Return [x, y] of the center of cell containing provided text 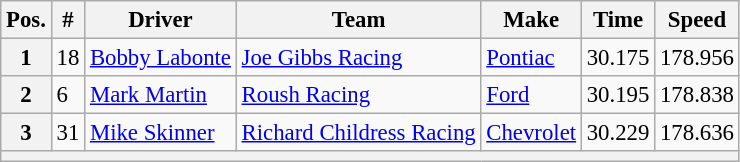
Richard Childress Racing [358, 133]
Joe Gibbs Racing [358, 58]
Ford [531, 95]
# [68, 20]
Mike Skinner [161, 133]
3 [26, 133]
2 [26, 95]
18 [68, 58]
178.838 [698, 95]
Chevrolet [531, 133]
6 [68, 95]
Pontiac [531, 58]
30.195 [618, 95]
31 [68, 133]
Bobby Labonte [161, 58]
178.956 [698, 58]
Roush Racing [358, 95]
Speed [698, 20]
1 [26, 58]
Make [531, 20]
Team [358, 20]
Pos. [26, 20]
Time [618, 20]
178.636 [698, 133]
Driver [161, 20]
30.229 [618, 133]
Mark Martin [161, 95]
30.175 [618, 58]
